Determine the (x, y) coordinate at the center of the cell enclosing the given text.  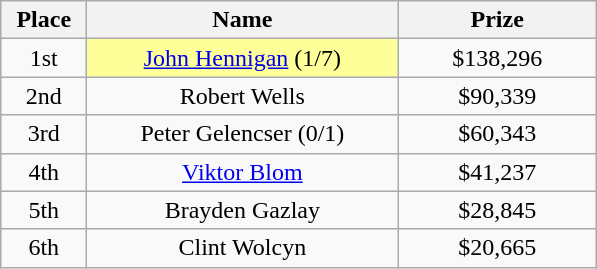
Peter Gelencser (0/1) (242, 134)
4th (44, 172)
2nd (44, 96)
Brayden Gazlay (242, 210)
$138,296 (498, 58)
John Hennigan (1/7) (242, 58)
$41,237 (498, 172)
Place (44, 20)
Robert Wells (242, 96)
Viktor Blom (242, 172)
$90,339 (498, 96)
1st (44, 58)
$20,665 (498, 248)
$60,343 (498, 134)
Prize (498, 20)
Name (242, 20)
6th (44, 248)
5th (44, 210)
3rd (44, 134)
$28,845 (498, 210)
Clint Wolcyn (242, 248)
